Search for the cell housing the specified text and yield its (x, y) center coordinate. 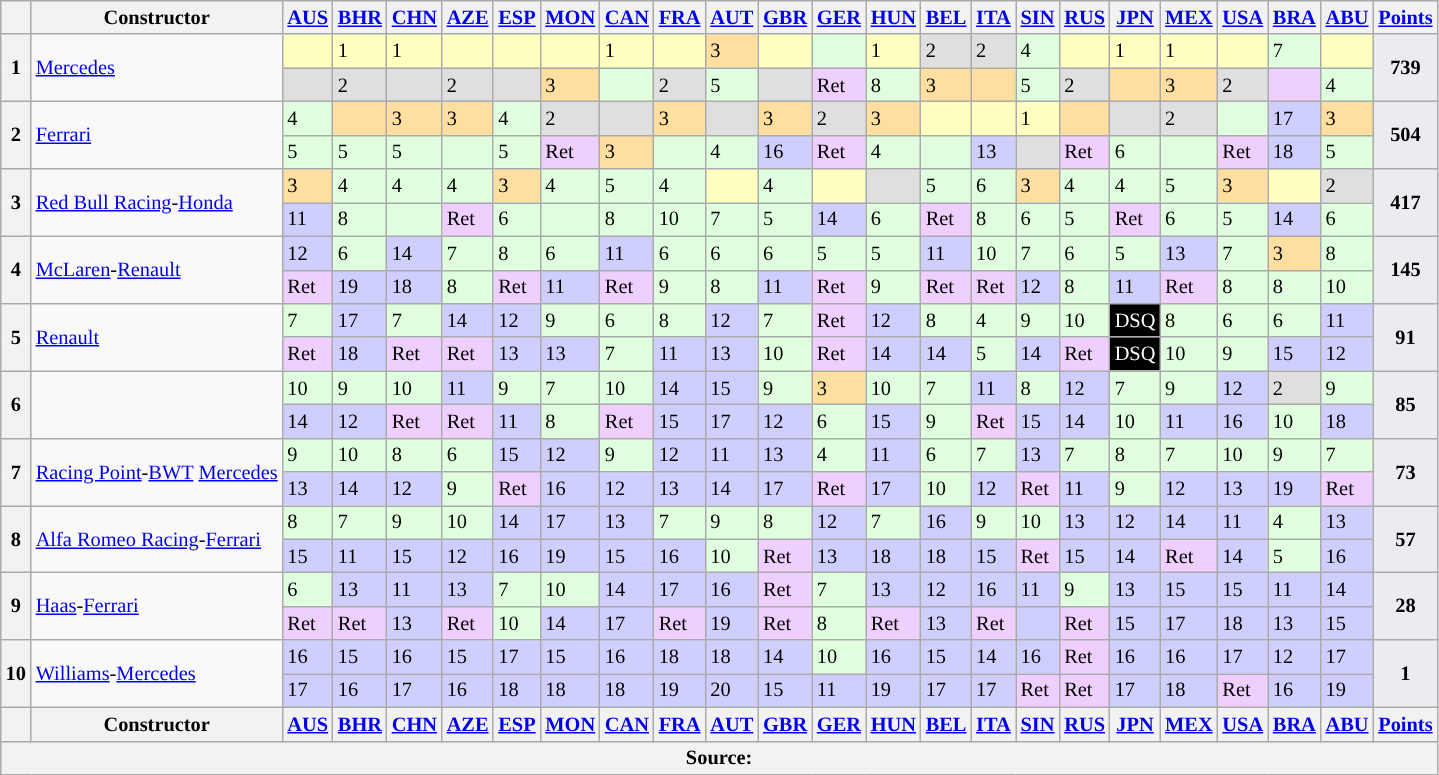
739 (1405, 68)
Mercedes (157, 68)
Source: (720, 758)
91 (1405, 336)
Williams-Mercedes (157, 674)
Renault (157, 336)
Red Bull Racing-Honda (157, 202)
McLaren-Renault (157, 270)
Haas-Ferrari (157, 606)
Alfa Romeo Racing-Ferrari (157, 538)
504 (1405, 134)
20 (732, 690)
73 (1405, 472)
28 (1405, 606)
57 (1405, 538)
Ferrari (157, 134)
85 (1405, 404)
145 (1405, 270)
417 (1405, 202)
Racing Point-BWT Mercedes (157, 472)
